Extract the (X, Y) coordinate from the center of the cell holding the provided text.  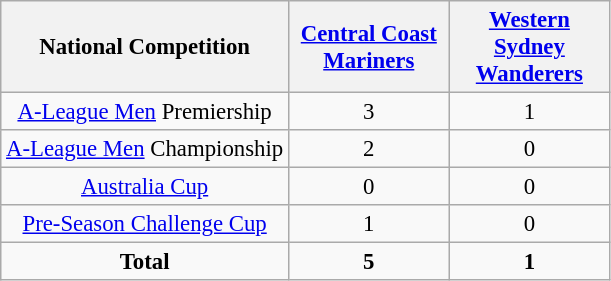
A-League Men Championship (145, 149)
Western Sydney Wanderers (530, 47)
5 (368, 262)
2 (368, 149)
Australia Cup (145, 187)
Central Coast Mariners (368, 47)
National Competition (145, 47)
3 (368, 112)
Pre-Season Challenge Cup (145, 224)
Total (145, 262)
A-League Men Premiership (145, 112)
